Provide the (x, y) coordinate of the cell's center where the given text is located.  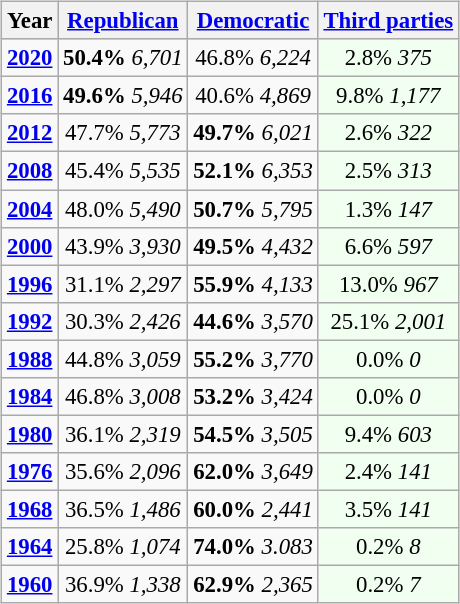
46.8% 3,008 (123, 396)
2.8% 375 (388, 58)
25.8% 1,074 (123, 547)
47.7% 5,773 (123, 133)
9.4% 603 (388, 434)
0.2% 7 (388, 584)
36.1% 2,319 (123, 434)
3.5% 141 (388, 509)
52.1% 6,353 (253, 171)
43.9% 3,930 (123, 246)
50.4% 6,701 (123, 58)
62.0% 3,649 (253, 472)
31.1% 2,297 (123, 284)
1968 (30, 509)
1.3% 147 (388, 209)
44.6% 3,570 (253, 321)
25.1% 2,001 (388, 321)
46.8% 6,224 (253, 58)
55.9% 4,133 (253, 284)
36.5% 1,486 (123, 509)
49.6% 5,946 (123, 96)
2012 (30, 133)
2020 (30, 58)
36.9% 1,338 (123, 584)
53.2% 3,424 (253, 396)
2016 (30, 96)
1964 (30, 547)
2.5% 313 (388, 171)
55.2% 3,770 (253, 359)
Year (30, 21)
74.0% 3.083 (253, 547)
1980 (30, 434)
48.0% 5,490 (123, 209)
0.2% 8 (388, 547)
9.8% 1,177 (388, 96)
44.8% 3,059 (123, 359)
13.0% 967 (388, 284)
6.6% 597 (388, 246)
40.6% 4,869 (253, 96)
Democratic (253, 21)
2004 (30, 209)
1992 (30, 321)
62.9% 2,365 (253, 584)
1984 (30, 396)
50.7% 5,795 (253, 209)
Third parties (388, 21)
30.3% 2,426 (123, 321)
Republican (123, 21)
49.5% 4,432 (253, 246)
1988 (30, 359)
45.4% 5,535 (123, 171)
2008 (30, 171)
1996 (30, 284)
2.4% 141 (388, 472)
54.5% 3,505 (253, 434)
49.7% 6,021 (253, 133)
2.6% 322 (388, 133)
2000 (30, 246)
1960 (30, 584)
35.6% 2,096 (123, 472)
1976 (30, 472)
60.0% 2,441 (253, 509)
